Return the [X, Y] coordinate for the center point of the cell that contains the specified text.  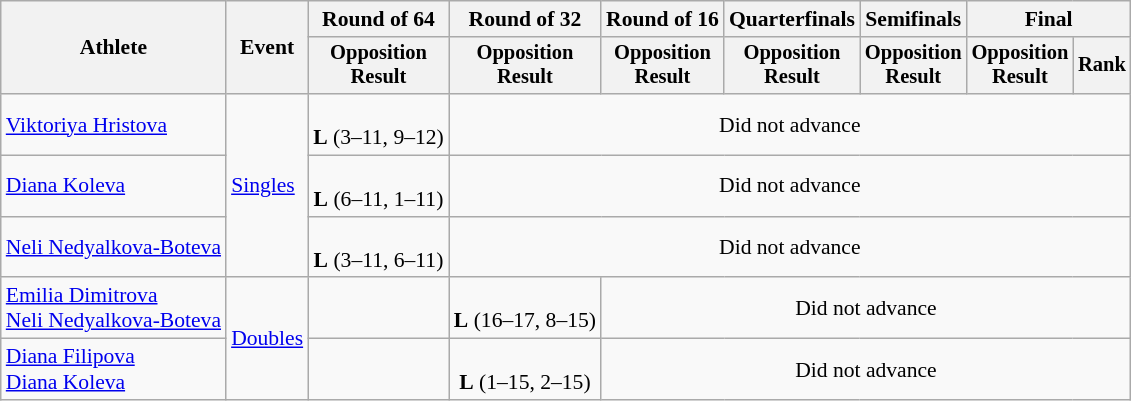
L (3–11, 6–11) [378, 248]
L (6–11, 1–11) [378, 186]
Round of 32 [525, 19]
Diana FilipovaDiana Koleva [114, 370]
Athlete [114, 48]
Viktoriya Hristova [114, 124]
Final [1049, 19]
Singles [267, 186]
L (3–11, 9–12) [378, 124]
Doubles [267, 339]
Rank [1102, 66]
Neli Nedyalkova-Boteva [114, 248]
Event [267, 48]
Emilia DimitrovaNeli Nedyalkova-Boteva [114, 308]
L (1–15, 2–15) [525, 370]
Round of 16 [662, 19]
Quarterfinals [792, 19]
Semifinals [914, 19]
Diana Koleva [114, 186]
Round of 64 [378, 19]
L (16–17, 8–15) [525, 308]
